Return (X, Y) of the center of cell containing provided text 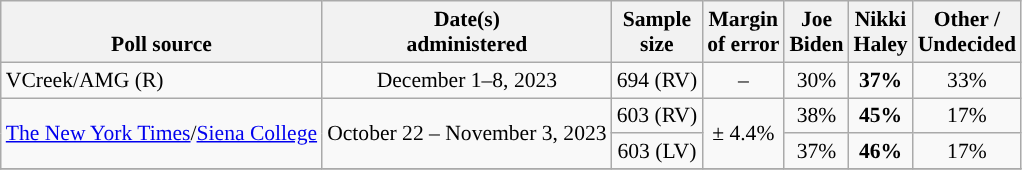
VCreek/AMG (R) (162, 80)
Date(s)administered (467, 32)
603 (LV) (658, 152)
694 (RV) (658, 80)
± 4.4% (743, 134)
30% (816, 80)
38% (816, 116)
October 22 – November 3, 2023 (467, 134)
Other /Undecided (967, 32)
JoeBiden (816, 32)
The New York Times/Siena College (162, 134)
Marginof error (743, 32)
45% (881, 116)
46% (881, 152)
33% (967, 80)
NikkiHaley (881, 32)
Poll source (162, 32)
December 1–8, 2023 (467, 80)
– (743, 80)
603 (RV) (658, 116)
Samplesize (658, 32)
